Detect which cell encompasses the target text, then output its (X, Y) center coordinate. 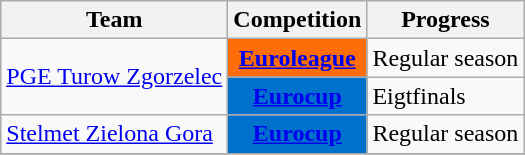
Eigtfinals (446, 96)
Competition (298, 20)
Progress (446, 20)
PGE Turow Zgorzelec (114, 77)
Stelmet Zielona Gora (114, 134)
Team (114, 20)
Euroleague (298, 58)
